Search for the cell housing the specified text and yield its [X, Y] center coordinate. 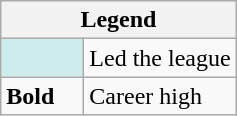
Career high [160, 96]
Legend [118, 20]
Led the league [160, 58]
Bold [42, 96]
